From the cell containing the given text, extract its center point as [x, y] coordinate. 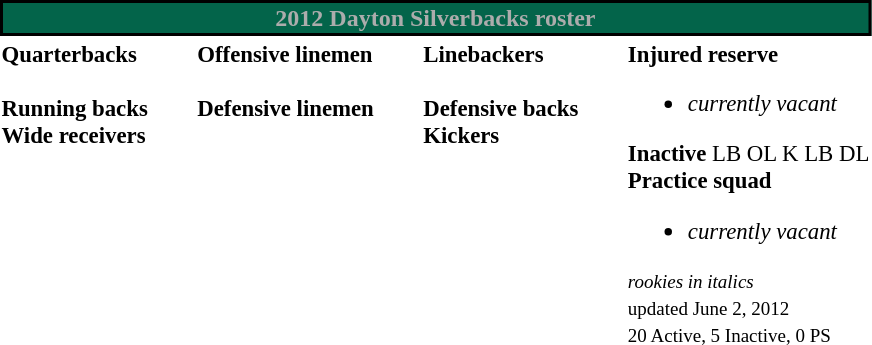
2012 Dayton Silverbacks roster [436, 18]
